Detect which cell encompasses the target text, then output its [x, y] center coordinate. 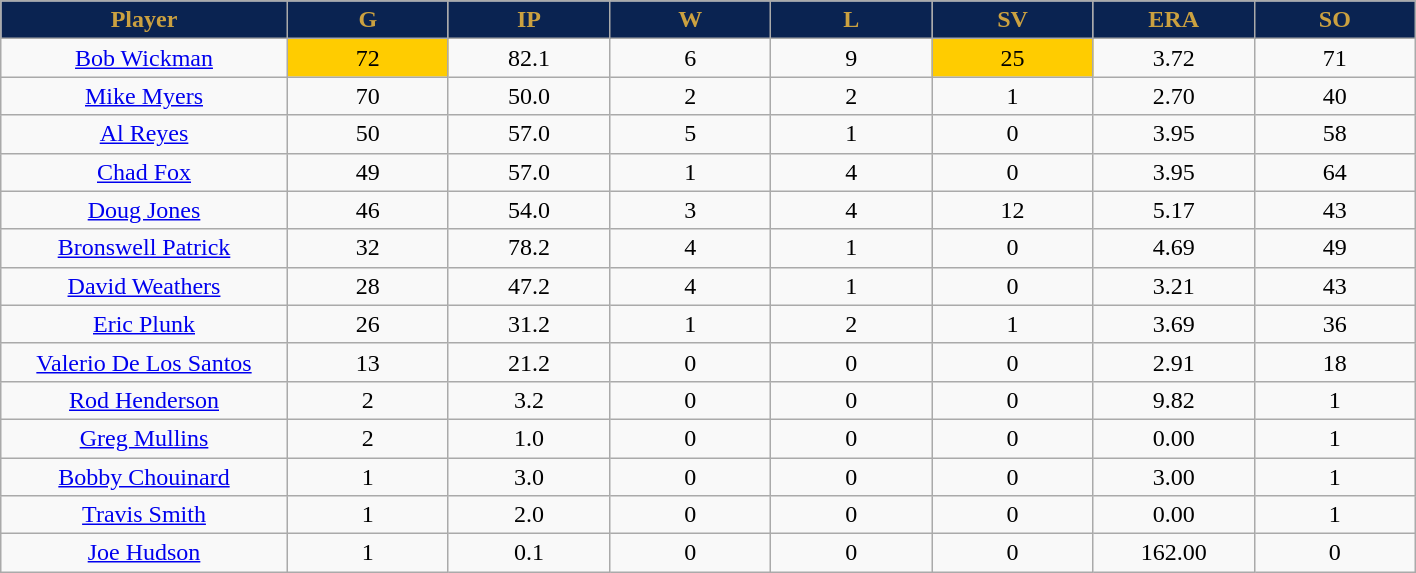
L [852, 20]
50 [368, 134]
50.0 [528, 96]
40 [1334, 96]
58 [1334, 134]
3.69 [1174, 324]
W [690, 20]
Bobby Chouinard [144, 477]
Player [144, 20]
1.0 [528, 438]
Bronswell Patrick [144, 248]
Eric Plunk [144, 324]
Bob Wickman [144, 58]
Travis Smith [144, 515]
9 [852, 58]
47.2 [528, 286]
46 [368, 210]
26 [368, 324]
5.17 [1174, 210]
9.82 [1174, 400]
3.21 [1174, 286]
3.0 [528, 477]
IP [528, 20]
5 [690, 134]
82.1 [528, 58]
28 [368, 286]
64 [1334, 172]
ERA [1174, 20]
32 [368, 248]
13 [368, 362]
Greg Mullins [144, 438]
G [368, 20]
Rod Henderson [144, 400]
SV [1012, 20]
36 [1334, 324]
78.2 [528, 248]
2.70 [1174, 96]
21.2 [528, 362]
Al Reyes [144, 134]
70 [368, 96]
25 [1012, 58]
Mike Myers [144, 96]
Joe Hudson [144, 553]
31.2 [528, 324]
6 [690, 58]
72 [368, 58]
12 [1012, 210]
4.69 [1174, 248]
Chad Fox [144, 172]
162.00 [1174, 553]
David Weathers [144, 286]
3.72 [1174, 58]
54.0 [528, 210]
0.1 [528, 553]
3.00 [1174, 477]
2.91 [1174, 362]
2.0 [528, 515]
3 [690, 210]
Valerio De Los Santos [144, 362]
18 [1334, 362]
Doug Jones [144, 210]
SO [1334, 20]
71 [1334, 58]
3.2 [528, 400]
